Locate the cell with the specified text and output its (X, Y) center coordinate. 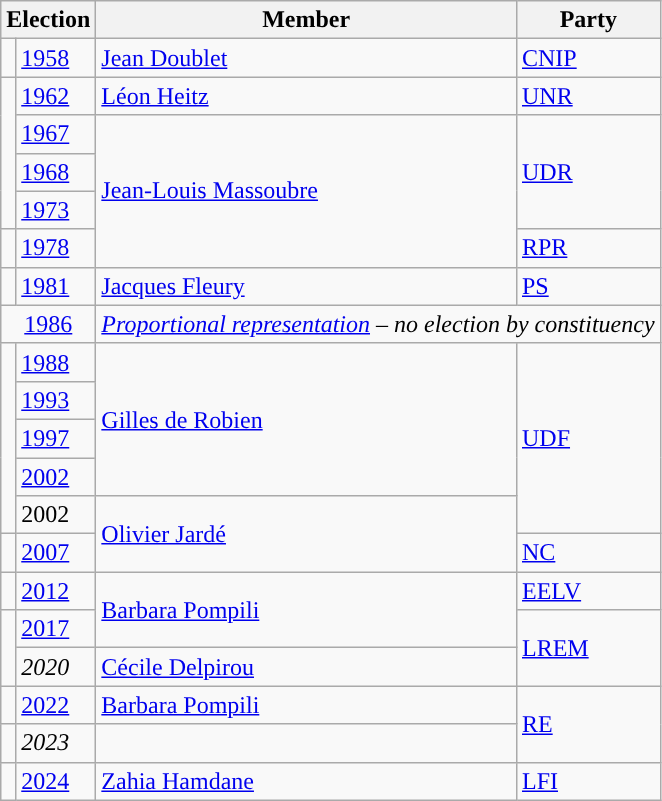
Member (306, 20)
2024 (56, 781)
Jacques Fleury (306, 286)
1986 (48, 324)
Olivier Jardé (306, 534)
RPR (588, 248)
1997 (56, 438)
1962 (56, 96)
Election (48, 20)
2007 (56, 553)
RE (588, 724)
Zahia Hamdane (306, 781)
1978 (56, 248)
UNR (588, 96)
Proportional representation – no election by constituency (378, 324)
2022 (56, 705)
Jean-Louis Massoubre (306, 191)
1967 (56, 134)
CNIP (588, 58)
1973 (56, 210)
2012 (56, 591)
1968 (56, 172)
EELV (588, 591)
Cécile Delpirou (306, 667)
1958 (56, 58)
1981 (56, 286)
Léon Heitz (306, 96)
1993 (56, 400)
UDF (588, 438)
Party (588, 20)
UDR (588, 172)
2023 (56, 743)
1988 (56, 362)
LFI (588, 781)
Jean Doublet (306, 58)
Gilles de Robien (306, 419)
2020 (56, 667)
PS (588, 286)
2017 (56, 629)
LREM (588, 648)
NC (588, 553)
